Scan for the cell matching the given text and deliver its (x, y) coordinate at center. 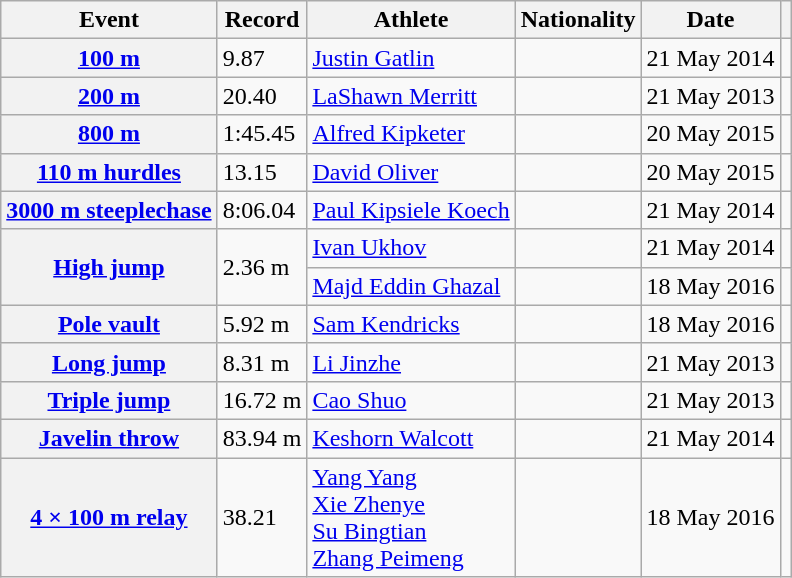
Paul Kipsiele Koech (411, 210)
38.21 (262, 518)
2.36 m (262, 267)
9.87 (262, 58)
Keshorn Walcott (411, 438)
Event (109, 20)
3000 m steeplechase (109, 210)
LaShawn Merritt (411, 96)
Alfred Kipketer (411, 134)
High jump (109, 267)
Li Jinzhe (411, 362)
Justin Gatlin (411, 58)
800 m (109, 134)
Javelin throw (109, 438)
200 m (109, 96)
Date (710, 20)
Nationality (578, 20)
Sam Kendricks (411, 324)
Record (262, 20)
83.94 m (262, 438)
Long jump (109, 362)
Athlete (411, 20)
Pole vault (109, 324)
8:06.04 (262, 210)
Yang YangXie ZhenyeSu BingtianZhang Peimeng (411, 518)
Ivan Ukhov (411, 248)
1:45.45 (262, 134)
20.40 (262, 96)
100 m (109, 58)
Triple jump (109, 400)
16.72 m (262, 400)
8.31 m (262, 362)
13.15 (262, 172)
5.92 m (262, 324)
4 × 100 m relay (109, 518)
Cao Shuo (411, 400)
David Oliver (411, 172)
110 m hurdles (109, 172)
Majd Eddin Ghazal (411, 286)
